Provide the (x, y) coordinate of the cell's center where the given text is located.  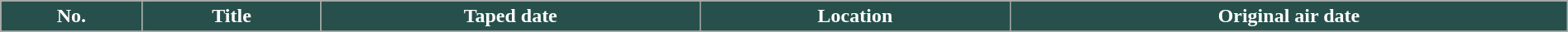
No. (71, 16)
Original air date (1289, 16)
Location (855, 16)
Title (232, 16)
Taped date (510, 16)
